Capture the cell that displays the provided text and extract its [X, Y] central coordinate. 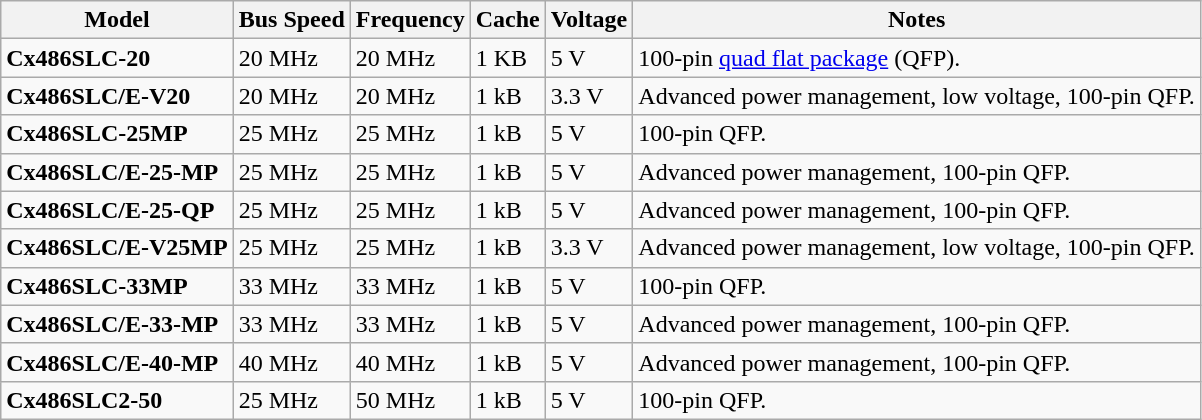
1 KB [508, 58]
Cx486SLC/E-V20 [117, 96]
Cx486SLC-20 [117, 58]
Cx486SLC-33MP [117, 286]
50 MHz [410, 400]
Notes [917, 20]
Bus Speed [292, 20]
Cx486SLC/E-40-MP [117, 362]
Cx486SLC/E-25-MP [117, 172]
100-pin quad flat package (QFP). [917, 58]
Cache [508, 20]
Cx486SLC2-50 [117, 400]
Model [117, 20]
Cx486SLC/E-25-QP [117, 210]
Frequency [410, 20]
Cx486SLC/E-33-MP [117, 324]
Cx486SLC/E-V25MP [117, 248]
Voltage [589, 20]
Cx486SLC-25MP [117, 134]
